Locate the cell with the specified text and output its (X, Y) center coordinate. 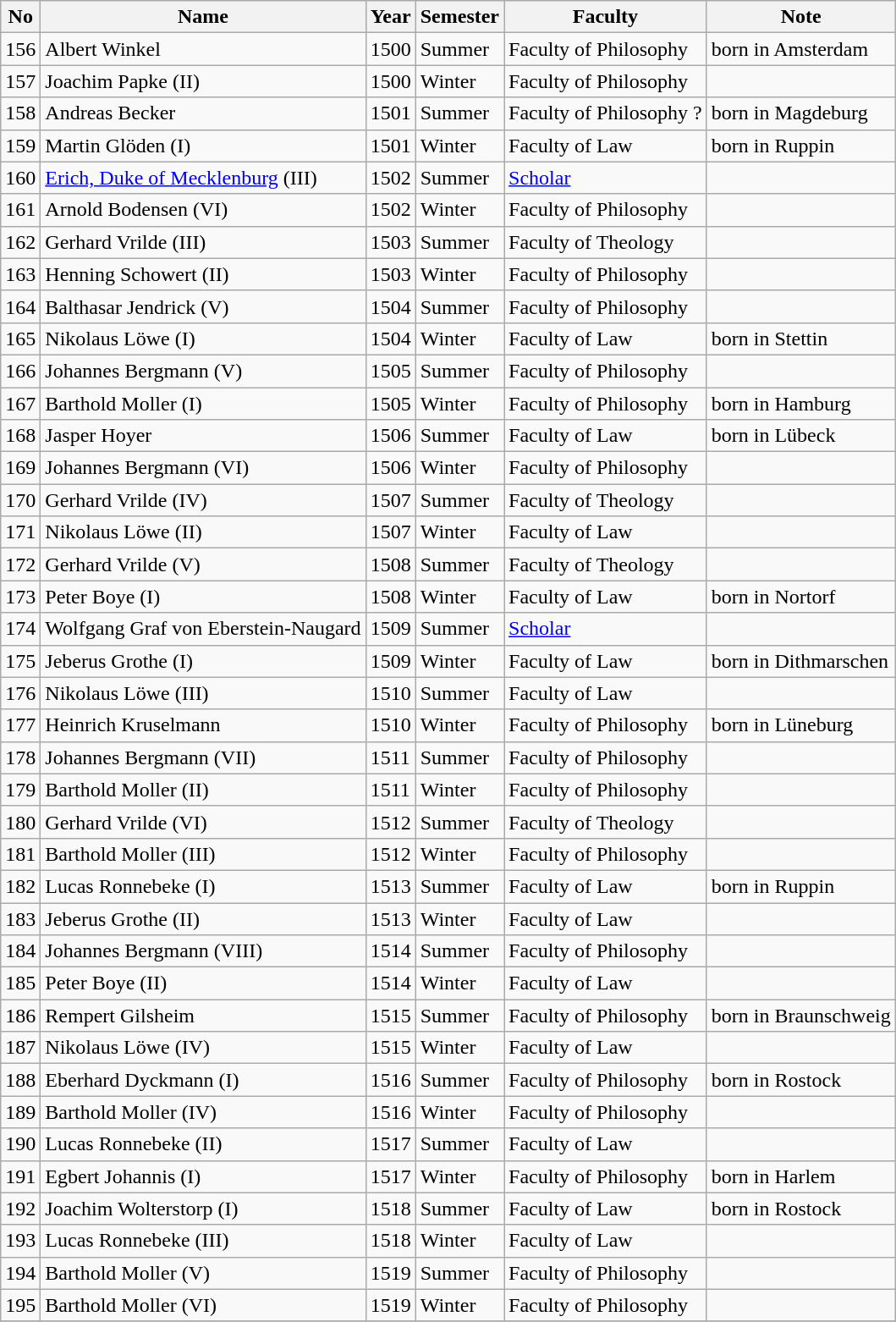
190 (20, 1144)
Johannes Bergmann (V) (203, 371)
Jeberus Grothe (I) (203, 661)
Faculty of Philosophy ? (606, 113)
Barthold Moller (VI) (203, 1305)
Heinrich Kruselmann (203, 725)
161 (20, 210)
Lucas Ronnebeke (II) (203, 1144)
Johannes Bergmann (VIII) (203, 951)
Peter Boye (I) (203, 597)
Note (800, 17)
Faculty (606, 17)
168 (20, 436)
Barthold Moller (II) (203, 790)
Rempert Gilsheim (203, 1016)
186 (20, 1016)
Johannes Bergmann (VI) (203, 468)
born in Magdeburg (800, 113)
193 (20, 1241)
Nikolaus Löwe (II) (203, 532)
Nikolaus Löwe (IV) (203, 1048)
185 (20, 983)
158 (20, 113)
181 (20, 854)
177 (20, 725)
195 (20, 1305)
Joachim Papke (II) (203, 81)
162 (20, 242)
191 (20, 1176)
Barthold Moller (I) (203, 404)
Barthold Moller (III) (203, 854)
176 (20, 693)
Balthasar Jendrick (V) (203, 306)
Jeberus Grothe (II) (203, 918)
194 (20, 1273)
183 (20, 918)
178 (20, 757)
born in Harlem (800, 1176)
Lucas Ronnebeke (III) (203, 1241)
Egbert Johannis (I) (203, 1176)
167 (20, 404)
born in Hamburg (800, 404)
Nikolaus Löwe (III) (203, 693)
160 (20, 178)
Gerhard Vrilde (VI) (203, 822)
Eberhard Dyckmann (I) (203, 1080)
born in Stettin (800, 339)
Name (203, 17)
Peter Boye (II) (203, 983)
156 (20, 49)
184 (20, 951)
171 (20, 532)
179 (20, 790)
164 (20, 306)
Wolfgang Graf von Eberstein-Naugard (203, 629)
175 (20, 661)
born in Dithmarschen (800, 661)
Erich, Duke of Mecklenburg (III) (203, 178)
Andreas Becker (203, 113)
Nikolaus Löwe (I) (203, 339)
189 (20, 1112)
188 (20, 1080)
born in Nortorf (800, 597)
Gerhard Vrilde (III) (203, 242)
173 (20, 597)
Lucas Ronnebeke (I) (203, 886)
192 (20, 1209)
Martin Glöden (I) (203, 146)
No (20, 17)
Barthold Moller (V) (203, 1273)
Joachim Wolterstorp (I) (203, 1209)
159 (20, 146)
187 (20, 1048)
born in Amsterdam (800, 49)
165 (20, 339)
180 (20, 822)
163 (20, 274)
Barthold Moller (IV) (203, 1112)
born in Lübeck (800, 436)
born in Braunschweig (800, 1016)
Gerhard Vrilde (IV) (203, 500)
Jasper Hoyer (203, 436)
Arnold Bodensen (VI) (203, 210)
Semester (459, 17)
169 (20, 468)
182 (20, 886)
170 (20, 500)
Johannes Bergmann (VII) (203, 757)
Albert Winkel (203, 49)
172 (20, 565)
Year (391, 17)
157 (20, 81)
Henning Schowert (II) (203, 274)
Gerhard Vrilde (V) (203, 565)
born in Lüneburg (800, 725)
166 (20, 371)
174 (20, 629)
